Scan for the cell matching the given text and deliver its [x, y] coordinate at center. 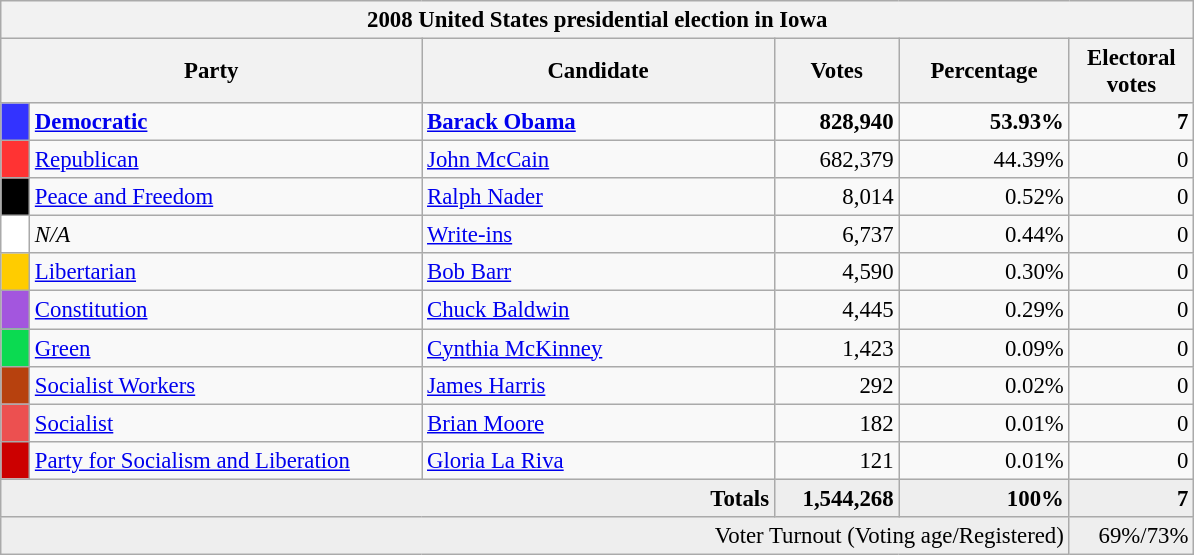
Libertarian [226, 273]
0.30% [984, 273]
Gloria La Riva [598, 460]
Bob Barr [598, 273]
Votes [836, 72]
121 [836, 460]
N/A [226, 235]
Chuck Baldwin [598, 310]
Voter Turnout (Voting age/Registered) [535, 536]
Constitution [226, 310]
0.52% [984, 197]
Percentage [984, 72]
0.44% [984, 235]
Party [212, 72]
1,544,268 [836, 498]
0.02% [984, 385]
182 [836, 423]
Democratic [226, 122]
0.29% [984, 310]
292 [836, 385]
44.39% [984, 160]
Totals [388, 498]
Electoral votes [1132, 72]
Peace and Freedom [226, 197]
Candidate [598, 72]
1,423 [836, 348]
4,590 [836, 273]
4,445 [836, 310]
Socialist Workers [226, 385]
John McCain [598, 160]
Ralph Nader [598, 197]
100% [984, 498]
Write-ins [598, 235]
2008 United States presidential election in Iowa [598, 20]
Socialist [226, 423]
69%/73% [1132, 536]
Cynthia McKinney [598, 348]
Party for Socialism and Liberation [226, 460]
James Harris [598, 385]
Green [226, 348]
828,940 [836, 122]
Republican [226, 160]
6,737 [836, 235]
8,014 [836, 197]
53.93% [984, 122]
Brian Moore [598, 423]
0.09% [984, 348]
Barack Obama [598, 122]
682,379 [836, 160]
